Pinpoint the cell where the given text exists, returning its [X, Y] midpoint coordinate. 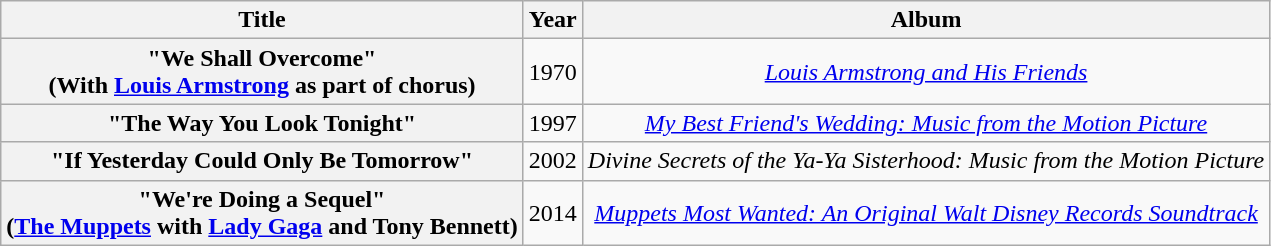
Title [262, 20]
Muppets Most Wanted: An Original Walt Disney Records Soundtrack [926, 212]
2014 [552, 212]
Divine Secrets of the Ya-Ya Sisterhood: Music from the Motion Picture [926, 161]
"We're Doing a Sequel"(The Muppets with Lady Gaga and Tony Bennett) [262, 212]
1970 [552, 72]
Year [552, 20]
Louis Armstrong and His Friends [926, 72]
2002 [552, 161]
"The Way You Look Tonight" [262, 123]
Album [926, 20]
"We Shall Overcome"(With Louis Armstrong as part of chorus) [262, 72]
My Best Friend's Wedding: Music from the Motion Picture [926, 123]
"If Yesterday Could Only Be Tomorrow" [262, 161]
1997 [552, 123]
